Return the (X, Y) coordinate for the center point of the cell that contains the specified text.  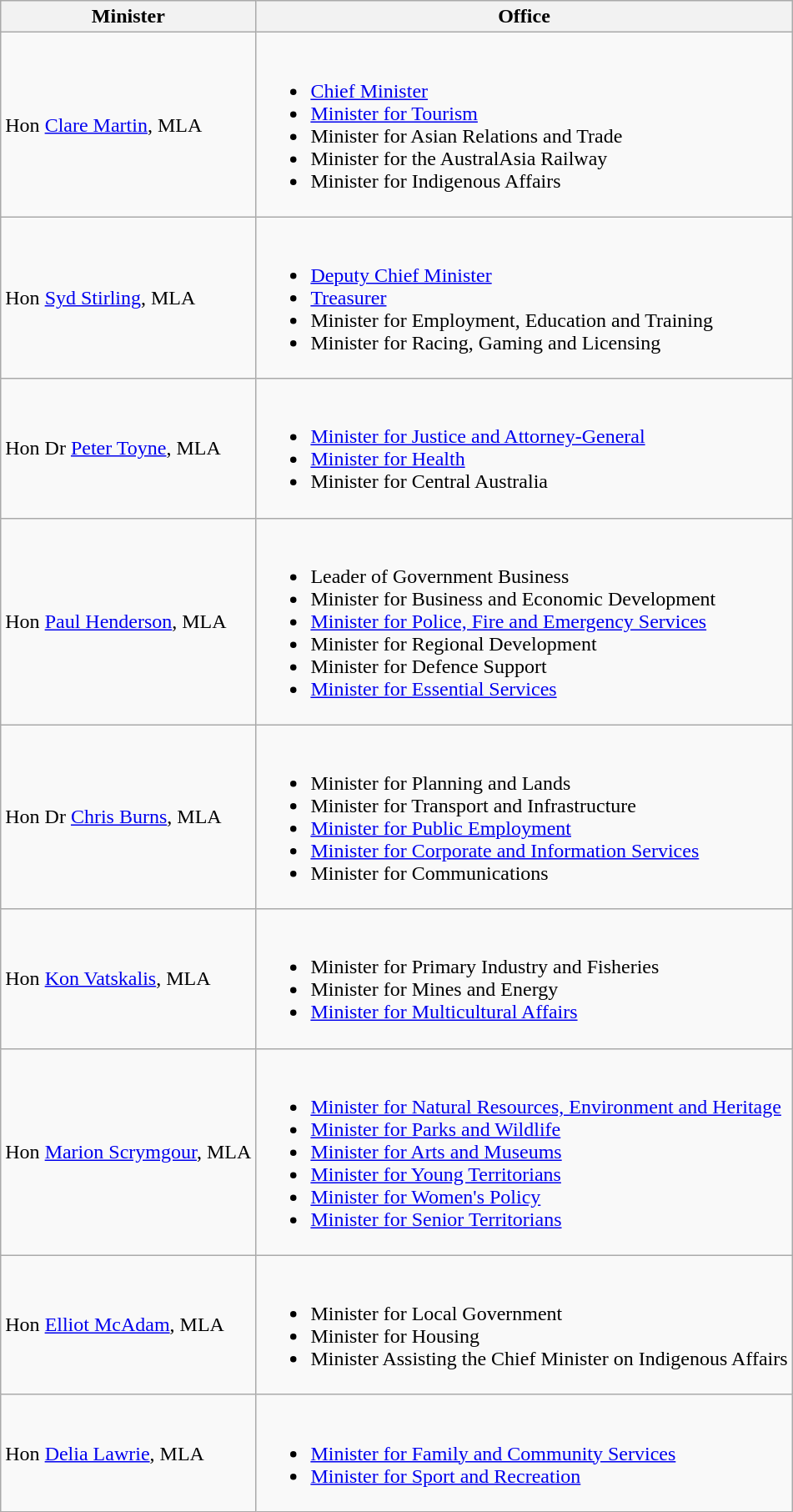
Minister for Primary Industry and FisheriesMinister for Mines and EnergyMinister for Multicultural Affairs (524, 979)
Hon Elliot McAdam, MLA (128, 1324)
Hon Clare Martin, MLA (128, 125)
Deputy Chief MinisterTreasurerMinister for Employment, Education and TrainingMinister for Racing, Gaming and Licensing (524, 298)
Office (524, 17)
Hon Paul Henderson, MLA (128, 621)
Hon Marion Scrymgour, MLA (128, 1152)
Minister for Family and Community ServicesMinister for Sport and Recreation (524, 1453)
Hon Delia Lawrie, MLA (128, 1453)
Hon Syd Stirling, MLA (128, 298)
Chief MinisterMinister for TourismMinister for Asian Relations and TradeMinister for the AustralAsia RailwayMinister for Indigenous Affairs (524, 125)
Minister for Local GovernmentMinister for HousingMinister Assisting the Chief Minister on Indigenous Affairs (524, 1324)
Hon Dr Chris Burns, MLA (128, 817)
Hon Kon Vatskalis, MLA (128, 979)
Minister (128, 17)
Minister for Justice and Attorney-GeneralMinister for HealthMinister for Central Australia (524, 449)
Hon Dr Peter Toyne, MLA (128, 449)
